Capture the cell that displays the provided text and extract its (X, Y) central coordinate. 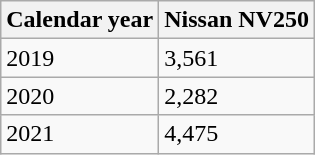
2019 (80, 58)
Calendar year (80, 20)
3,561 (237, 58)
2,282 (237, 96)
Nissan NV250 (237, 20)
4,475 (237, 134)
2021 (80, 134)
2020 (80, 96)
